From the cell containing the given text, extract its center point as [X, Y] coordinate. 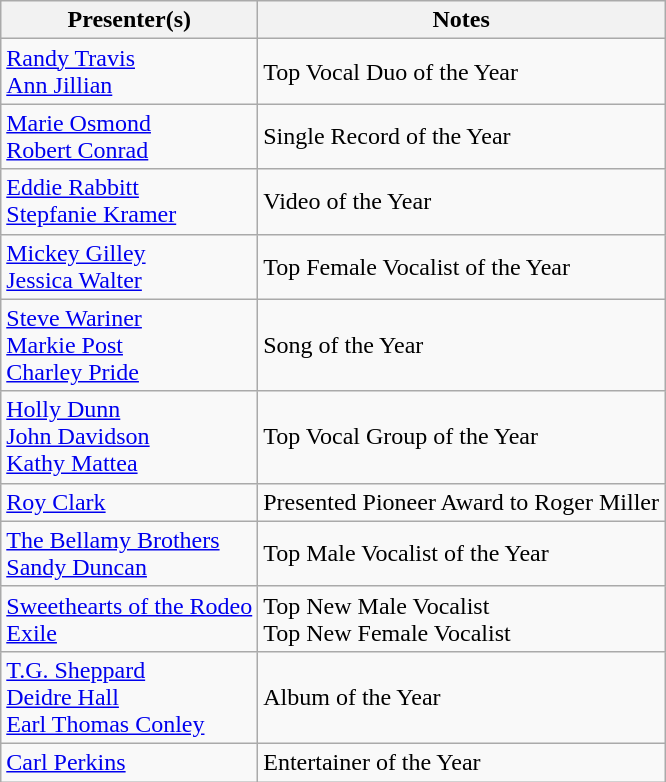
Single Record of the Year [462, 136]
Steve WarinerMarkie PostCharley Pride [130, 345]
Randy TravisAnn Jillian [130, 72]
Carl Perkins [130, 762]
Top Male Vocalist of the Year [462, 554]
Top New Male VocalistTop New Female Vocalist [462, 618]
Holly DunnJohn DavidsonKathy Mattea [130, 437]
Eddie RabbittStepfanie Kramer [130, 202]
The Bellamy BrothersSandy Duncan [130, 554]
Song of the Year [462, 345]
Mickey GilleyJessica Walter [130, 266]
Top Vocal Duo of the Year [462, 72]
Presenter(s) [130, 20]
Top Vocal Group of the Year [462, 437]
Sweethearts of the RodeoExile [130, 618]
Top Female Vocalist of the Year [462, 266]
T.G. SheppardDeidre HallEarl Thomas Conley [130, 697]
Marie OsmondRobert Conrad [130, 136]
Roy Clark [130, 502]
Album of the Year [462, 697]
Video of the Year [462, 202]
Presented Pioneer Award to Roger Miller [462, 502]
Entertainer of the Year [462, 762]
Notes [462, 20]
